Search for the cell housing the specified text and yield its [x, y] center coordinate. 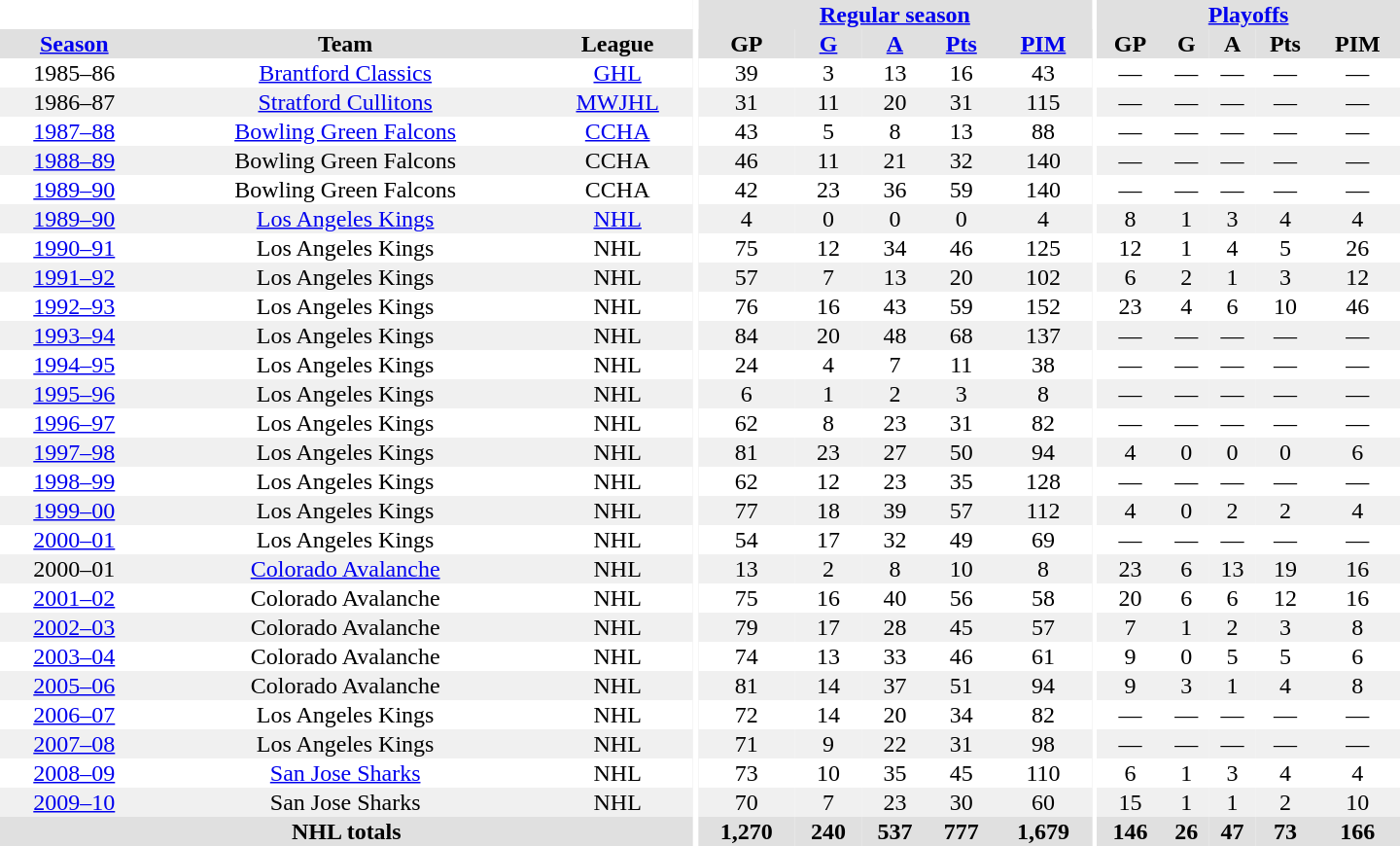
2001–02 [74, 598]
70 [747, 802]
1,270 [747, 831]
49 [962, 540]
68 [962, 335]
128 [1043, 481]
152 [1043, 306]
42 [747, 190]
1994–95 [74, 365]
1990–91 [74, 248]
22 [894, 744]
1996–97 [74, 423]
48 [894, 335]
Playoffs [1248, 15]
112 [1043, 511]
33 [894, 656]
1987–88 [74, 131]
137 [1043, 335]
61 [1043, 656]
1997–98 [74, 452]
Season [74, 44]
115 [1043, 102]
1992–93 [74, 306]
166 [1357, 831]
Brantford Classics [346, 73]
GHL [618, 73]
54 [747, 540]
30 [962, 802]
21 [894, 160]
60 [1043, 802]
74 [747, 656]
2007–08 [74, 744]
2002–03 [74, 627]
1988–89 [74, 160]
24 [747, 365]
1998–99 [74, 481]
1999–00 [74, 511]
40 [894, 598]
18 [828, 511]
47 [1233, 831]
88 [1043, 131]
84 [747, 335]
15 [1130, 802]
38 [1043, 365]
Regular season [894, 15]
98 [1043, 744]
2006–07 [74, 715]
72 [747, 715]
537 [894, 831]
1991–92 [74, 277]
56 [962, 598]
2009–10 [74, 802]
71 [747, 744]
2003–04 [74, 656]
37 [894, 686]
110 [1043, 773]
51 [962, 686]
28 [894, 627]
1993–94 [74, 335]
1,679 [1043, 831]
777 [962, 831]
MWJHL [618, 102]
79 [747, 627]
2005–06 [74, 686]
1985–86 [74, 73]
2008–09 [74, 773]
League [618, 44]
1986–87 [74, 102]
76 [747, 306]
102 [1043, 277]
58 [1043, 598]
125 [1043, 248]
NHL totals [346, 831]
Team [346, 44]
77 [747, 511]
69 [1043, 540]
19 [1285, 569]
27 [894, 452]
Stratford Cullitons [346, 102]
36 [894, 190]
50 [962, 452]
240 [828, 831]
1995–96 [74, 394]
146 [1130, 831]
